Search for the cell housing the specified text and yield its [X, Y] center coordinate. 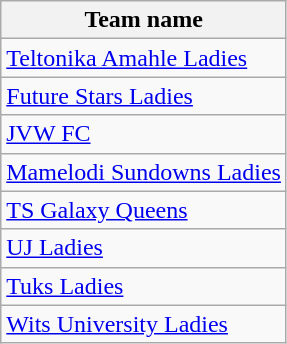
TS Galaxy Queens [144, 210]
UJ Ladies [144, 248]
Team name [144, 20]
Teltonika Amahle Ladies [144, 58]
Wits University Ladies [144, 324]
JVW FC [144, 134]
Tuks Ladies [144, 286]
Future Stars Ladies [144, 96]
Mamelodi Sundowns Ladies [144, 172]
